Pinpoint the cell where the given text exists, returning its (X, Y) midpoint coordinate. 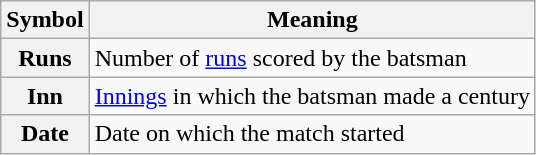
Innings in which the batsman made a century (312, 96)
Meaning (312, 20)
Number of runs scored by the batsman (312, 58)
Symbol (45, 20)
Date (45, 134)
Runs (45, 58)
Inn (45, 96)
Date on which the match started (312, 134)
